Provide the [X, Y] coordinate of the cell's center where the given text is located.  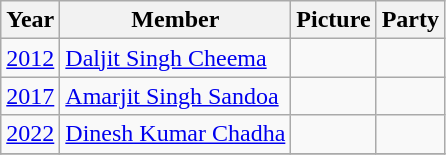
Picture [334, 20]
Daljit Singh Cheema [176, 58]
Dinesh Kumar Chadha [176, 134]
Year [30, 20]
2022 [30, 134]
Member [176, 20]
2012 [30, 58]
Amarjit Singh Sandoa [176, 96]
2017 [30, 96]
Party [410, 20]
